For the text-containing cell, return its midpoint in [x, y] coordinate format. 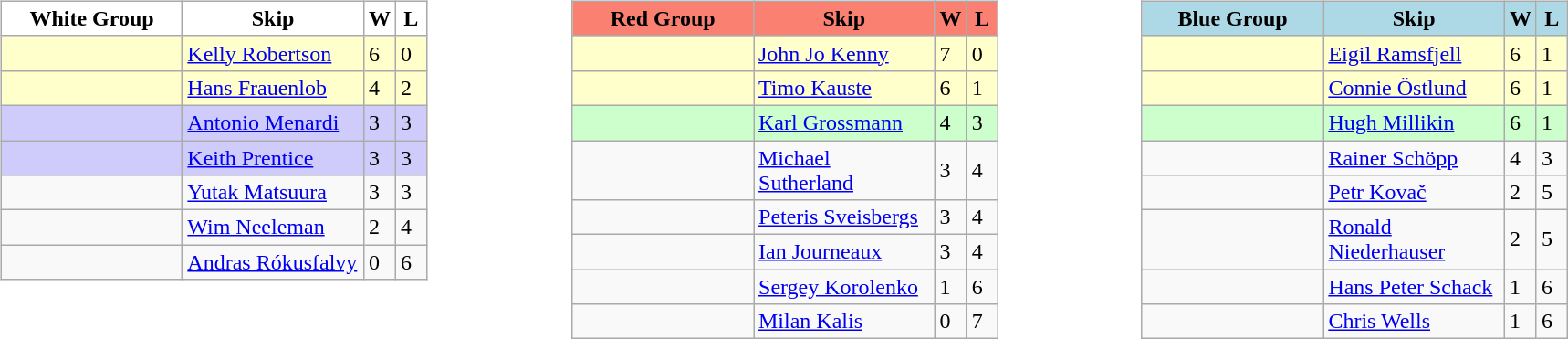
Red Group [663, 18]
Kelly Robertson [274, 53]
Chris Wells [1415, 322]
Karl Grossmann [845, 122]
Timo Kauste [845, 88]
Keith Prentice [274, 158]
Antonio Menardi [274, 122]
Milan Kalis [845, 322]
Rainer Schöpp [1415, 158]
Peteris Sveisbergs [845, 217]
Wim Neeleman [274, 228]
Yutak Matsuura [274, 193]
White Group [91, 18]
Ian Journeaux [845, 252]
John Jo Kenny [845, 53]
Ronald Niederhauser [1415, 239]
Michael Sutherland [845, 170]
Andras Rókusfalvy [274, 262]
Sergey Korolenko [845, 287]
Connie Östlund [1415, 88]
Blue Group [1232, 18]
Hugh Millikin [1415, 122]
Eigil Ramsfjell [1415, 53]
Hans Peter Schack [1415, 287]
Hans Frauenlob [274, 88]
Petr Kovač [1415, 193]
